From the cell containing the given text, extract its center point as (X, Y) coordinate. 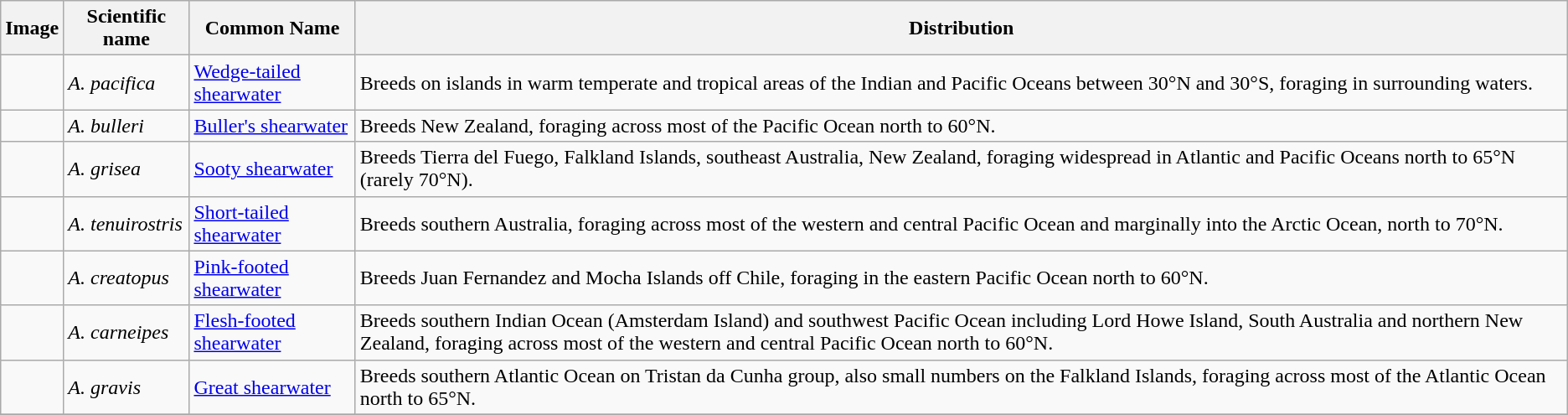
A. bulleri (126, 126)
Great shearwater (272, 387)
A. creatopus (126, 278)
Image (32, 29)
Breeds Juan Fernandez and Mocha Islands off Chile, foraging in the eastern Pacific Ocean north to 60°N. (962, 278)
Breeds New Zealand, foraging across most of the Pacific Ocean north to 60°N. (962, 126)
A. grisea (126, 169)
Sooty shearwater (272, 169)
Breeds southern Australia, foraging across most of the western and central Pacific Ocean and marginally into the Arctic Ocean, north to 70°N. (962, 223)
Scientific name (126, 29)
Buller's shearwater (272, 126)
Pink-footed shearwater (272, 278)
Distribution (962, 29)
Common Name (272, 29)
A. gravis (126, 387)
Short-tailed shearwater (272, 223)
Breeds on islands in warm temperate and tropical areas of the Indian and Pacific Oceans between 30°N and 30°S, foraging in surrounding waters. (962, 82)
Wedge-tailed shearwater (272, 82)
Flesh-footed shearwater (272, 332)
A. pacifica (126, 82)
A. carneipes (126, 332)
A. tenuirostris (126, 223)
